From the cell containing the given text, extract its center point as (x, y) coordinate. 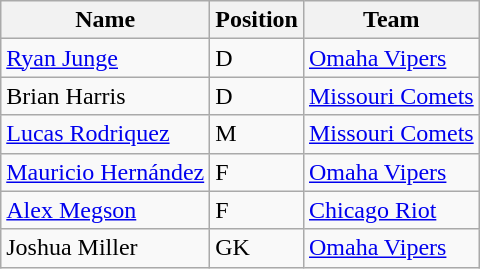
Joshua Miller (106, 248)
Alex Megson (106, 210)
Lucas Rodriquez (106, 134)
Mauricio Hernández (106, 172)
Ryan Junge (106, 58)
Position (257, 20)
Team (391, 20)
Brian Harris (106, 96)
Name (106, 20)
GK (257, 248)
Chicago Riot (391, 210)
M (257, 134)
